Output the [x, y] coordinate of the center of the cell containing the given text.  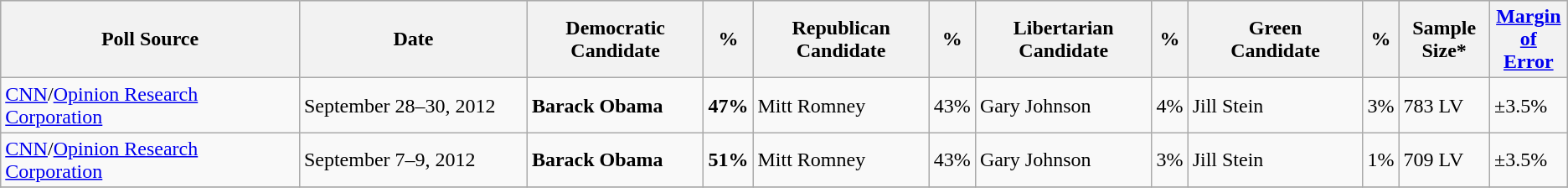
GreenCandidate [1275, 39]
Margin of Error [1528, 39]
September 7–9, 2012 [413, 159]
Sample Size* [1444, 39]
Date [413, 39]
51% [729, 159]
LibertarianCandidate [1064, 39]
September 28–30, 2012 [413, 106]
709 LV [1444, 159]
4% [1169, 106]
DemocraticCandidate [615, 39]
1% [1380, 159]
47% [729, 106]
RepublicanCandidate [841, 39]
Poll Source [151, 39]
783 LV [1444, 106]
